Return the (x, y) coordinate for the center point of the cell that contains the specified text.  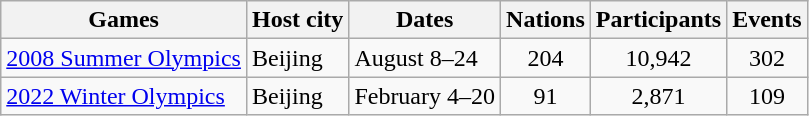
10,942 (658, 58)
Dates (425, 20)
2008 Summer Olympics (124, 58)
August 8–24 (425, 58)
Nations (546, 20)
91 (546, 96)
Host city (297, 20)
February 4–20 (425, 96)
Games (124, 20)
2,871 (658, 96)
204 (546, 58)
302 (767, 58)
2022 Winter Olympics (124, 96)
Events (767, 20)
Participants (658, 20)
109 (767, 96)
